Identify which cell holds the provided text, then report its (X, Y) central coordinate. 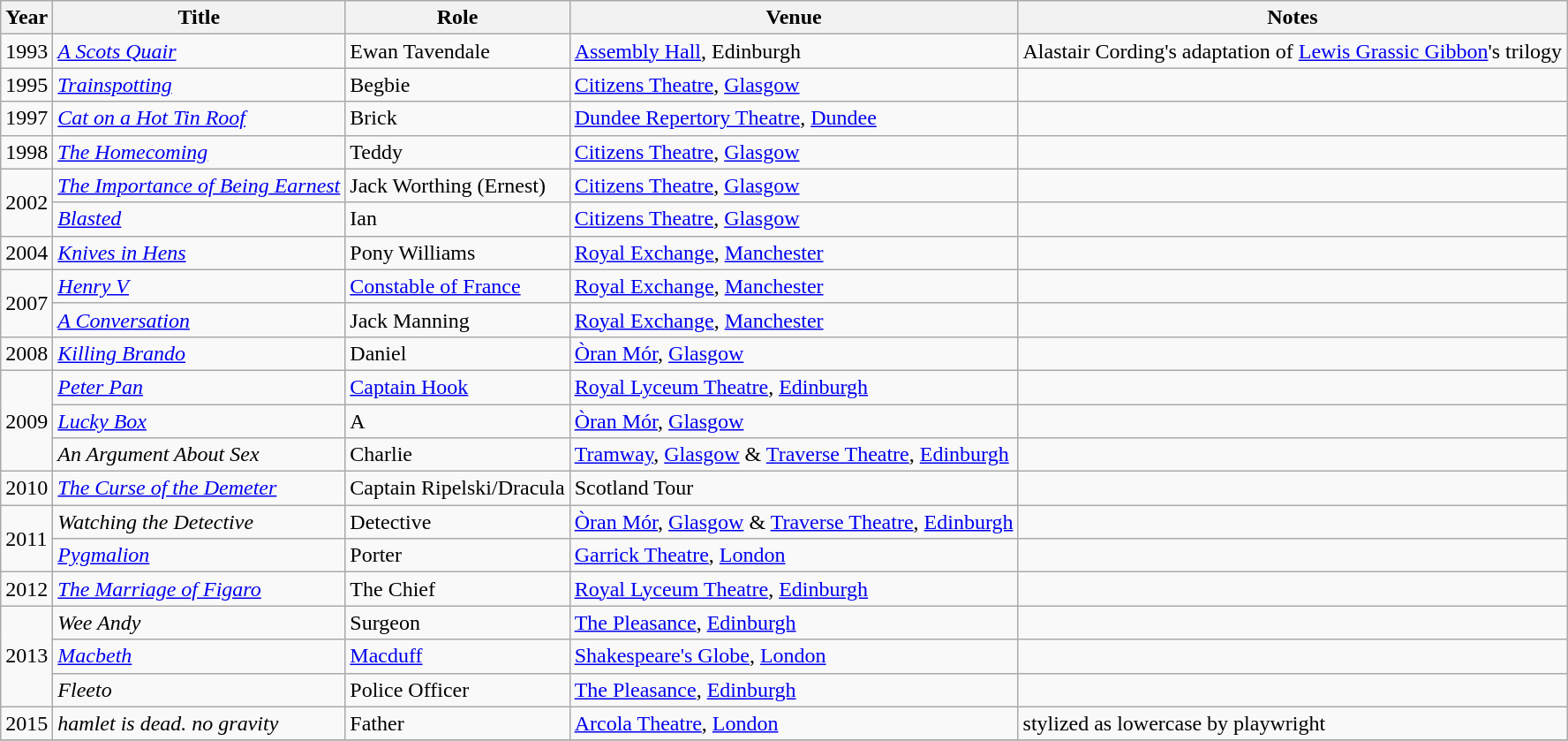
Scotland Tour (794, 488)
Dundee Repertory Theatre, Dundee (794, 118)
Trainspotting (200, 85)
Ian (457, 219)
Henry V (200, 286)
The Importance of Being Earnest (200, 185)
2012 (26, 589)
Father (457, 723)
2011 (26, 539)
Title (200, 18)
A (457, 421)
An Argument About Sex (200, 455)
Òran Mór, Glasgow & Traverse Theatre, Edinburgh (794, 522)
2015 (26, 723)
2010 (26, 488)
2008 (26, 353)
Blasted (200, 219)
Knives in Hens (200, 253)
Begbie (457, 85)
Alastair Cording's adaptation of Lewis Grassic Gibbon's trilogy (1293, 51)
stylized as lowercase by playwright (1293, 723)
2002 (26, 202)
Captain Ripelski/Dracula (457, 488)
The Marriage of Figaro (200, 589)
Garrick Theatre, London (794, 556)
The Homecoming (200, 152)
Ewan Tavendale (457, 51)
Teddy (457, 152)
A Conversation (200, 320)
Shakespeare's Globe, London (794, 656)
1998 (26, 152)
Notes (1293, 18)
Jack Manning (457, 320)
Macduff (457, 656)
Jack Worthing (Ernest) (457, 185)
Police Officer (457, 690)
Brick (457, 118)
Charlie (457, 455)
Cat on a Hot Tin Roof (200, 118)
Surgeon (457, 623)
Daniel (457, 353)
Peter Pan (200, 387)
Fleeto (200, 690)
Porter (457, 556)
2004 (26, 253)
Captain Hook (457, 387)
2013 (26, 656)
Killing Brando (200, 353)
Lucky Box (200, 421)
The Chief (457, 589)
Tramway, Glasgow & Traverse Theatre, Edinburgh (794, 455)
1997 (26, 118)
Macbeth (200, 656)
Arcola Theatre, London (794, 723)
Wee Andy (200, 623)
1993 (26, 51)
A Scots Quair (200, 51)
The Curse of the Demeter (200, 488)
hamlet is dead. no gravity (200, 723)
Assembly Hall, Edinburgh (794, 51)
Constable of France (457, 286)
Watching the Detective (200, 522)
Detective (457, 522)
1995 (26, 85)
2009 (26, 420)
Venue (794, 18)
Year (26, 18)
Role (457, 18)
Pygmalion (200, 556)
Pony Williams (457, 253)
2007 (26, 303)
